Output the [X, Y] coordinate of the center of the cell containing the given text.  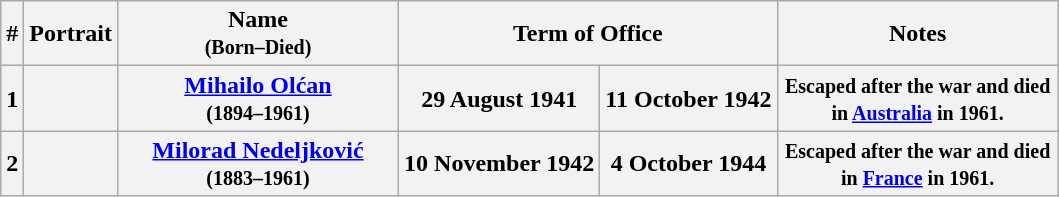
Escaped after the war and died in France in 1961. [918, 164]
Portrait [71, 34]
29 August 1941 [500, 98]
# [12, 34]
1 [12, 98]
Term of Office [588, 34]
Notes [918, 34]
Name(Born–Died) [258, 34]
4 October 1944 [688, 164]
2 [12, 164]
Escaped after the war and died in Australia in 1961. [918, 98]
Mihailo Olćan(1894–1961) [258, 98]
10 November 1942 [500, 164]
Milorad Nedeljković(1883–1961) [258, 164]
11 October 1942 [688, 98]
